From the cell containing the given text, extract its center point as (X, Y) coordinate. 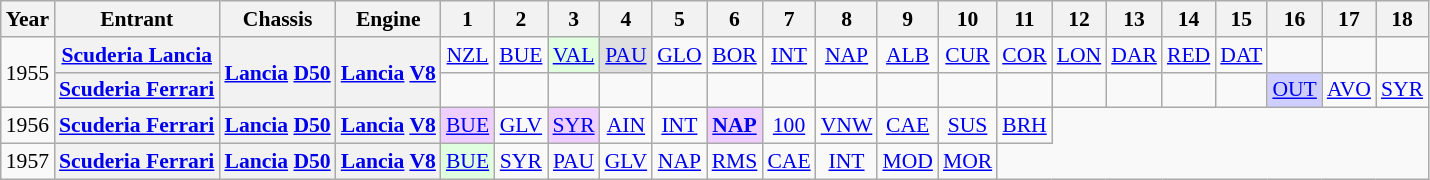
LON (1079, 55)
12 (1079, 19)
GLO (679, 55)
4 (626, 19)
AVO (1349, 90)
MOR (968, 162)
Scuderia Lancia (136, 55)
2 (520, 19)
8 (847, 19)
13 (1134, 19)
6 (735, 19)
MOD (908, 162)
16 (1294, 19)
1 (468, 19)
1955 (28, 72)
VNW (847, 126)
CUR (968, 55)
11 (1024, 19)
5 (679, 19)
10 (968, 19)
1957 (28, 162)
7 (788, 19)
RED (1188, 55)
DAT (1241, 55)
SUS (968, 126)
NZL (468, 55)
OUT (1294, 90)
9 (908, 19)
BRH (1024, 126)
DAR (1134, 55)
Year (28, 19)
BOR (735, 55)
RMS (735, 162)
Engine (388, 19)
17 (1349, 19)
VAL (574, 55)
18 (1402, 19)
3 (574, 19)
100 (788, 126)
ALB (908, 55)
15 (1241, 19)
AIN (626, 126)
14 (1188, 19)
COR (1024, 55)
Chassis (277, 19)
1956 (28, 126)
Entrant (136, 19)
